Provide the (x, y) coordinate of the cell's center where the given text is located.  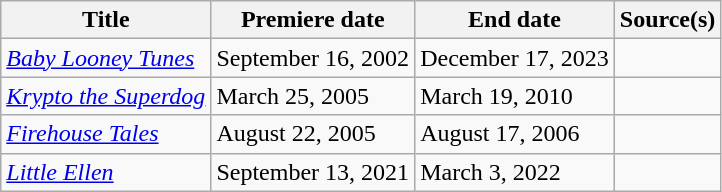
Source(s) (668, 20)
March 25, 2005 (313, 96)
March 3, 2022 (515, 172)
March 19, 2010 (515, 96)
Baby Looney Tunes (106, 58)
September 13, 2021 (313, 172)
Title (106, 20)
August 17, 2006 (515, 134)
September 16, 2002 (313, 58)
Little Ellen (106, 172)
End date (515, 20)
Krypto the Superdog (106, 96)
August 22, 2005 (313, 134)
Premiere date (313, 20)
Firehouse Tales (106, 134)
December 17, 2023 (515, 58)
